Pinpoint the cell where the given text exists, returning its (x, y) midpoint coordinate. 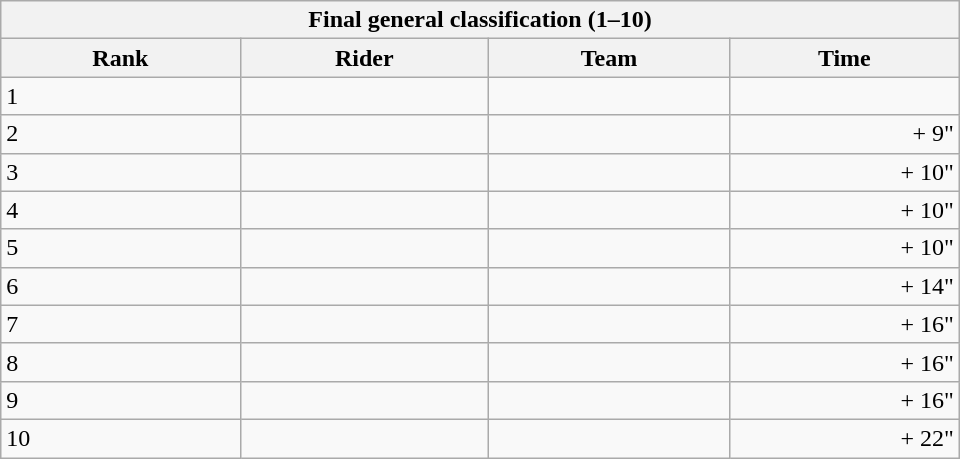
6 (120, 286)
+ 22" (844, 438)
+ 14" (844, 286)
+ 9" (844, 134)
9 (120, 400)
Rider (364, 58)
8 (120, 362)
Rank (120, 58)
4 (120, 210)
Final general classification (1–10) (480, 20)
7 (120, 324)
10 (120, 438)
2 (120, 134)
Team (610, 58)
Time (844, 58)
3 (120, 172)
5 (120, 248)
1 (120, 96)
